Determine the (X, Y) coordinate at the center of the cell enclosing the given text.  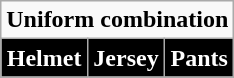
Jersey (126, 58)
Helmet (44, 58)
Pants (200, 58)
Uniform combination (118, 20)
